Return (X, Y) of the center of cell containing provided text 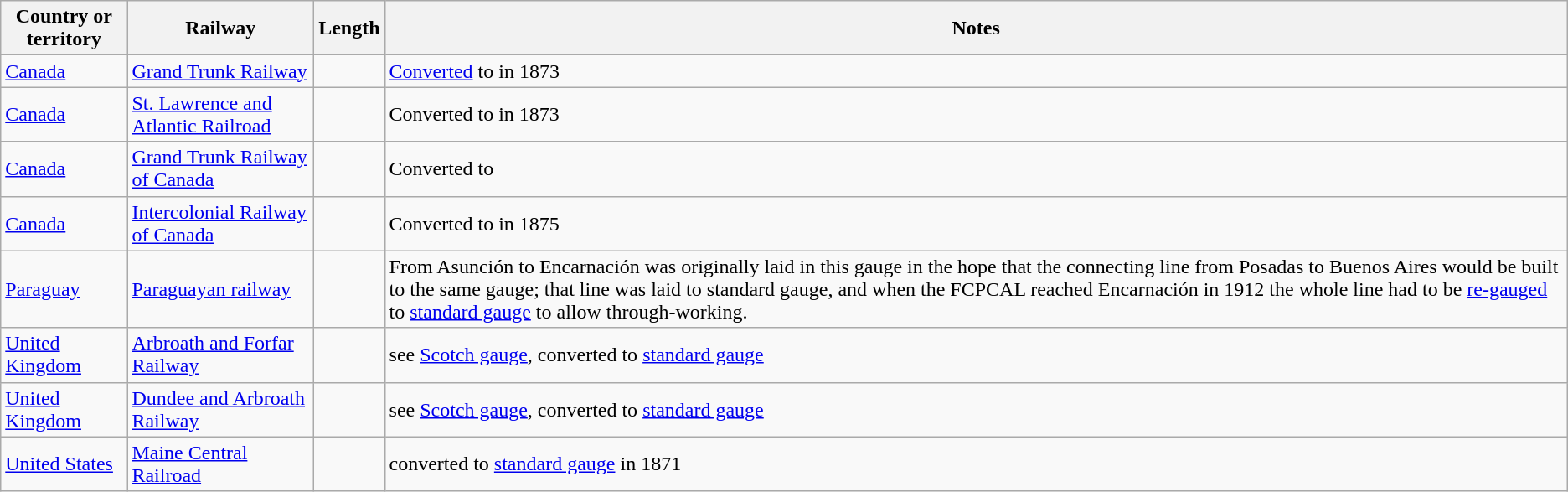
Notes (976, 28)
Intercolonial Railway of Canada (221, 223)
Country or territory (64, 28)
Converted to in 1875 (976, 223)
converted to standard gauge in 1871 (976, 464)
Grand Trunk Railway of Canada (221, 169)
Dundee and Arbroath Railway (221, 409)
United States (64, 464)
Converted to (976, 169)
St. Lawrence and Atlantic Railroad (221, 114)
Paraguay (64, 289)
Grand Trunk Railway (221, 71)
Paraguayan railway (221, 289)
Maine Central Railroad (221, 464)
Length (349, 28)
Arbroath and Forfar Railway (221, 355)
Railway (221, 28)
